Provide the (x, y) coordinate of the cell's center where the given text is located.  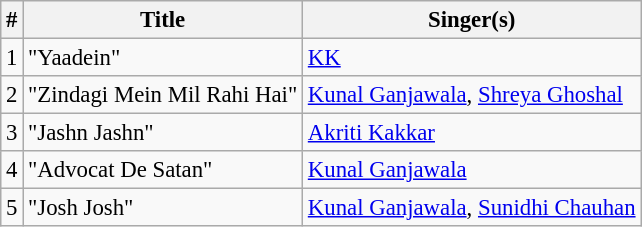
"Jashn Jashn" (163, 133)
"Yaadein" (163, 58)
"Advocat De Satan" (163, 170)
4 (12, 170)
2 (12, 95)
5 (12, 208)
Kunal Ganjawala, Shreya Ghoshal (472, 95)
"Zindagi Mein Mil Rahi Hai" (163, 95)
Akriti Kakkar (472, 133)
"Josh Josh" (163, 208)
1 (12, 58)
# (12, 20)
3 (12, 133)
Title (163, 20)
Kunal Ganjawala (472, 170)
Singer(s) (472, 20)
Kunal Ganjawala, Sunidhi Chauhan (472, 208)
KK (472, 58)
